Capture the cell that displays the provided text and extract its [x, y] central coordinate. 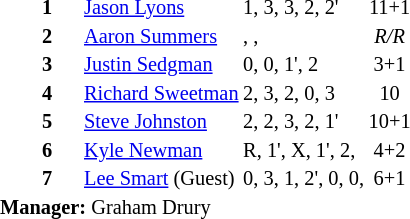
6 [60, 150]
Lee Smart (Guest) [161, 180]
Steve Johnston [161, 122]
0, 0, 1', 2 [304, 66]
R, 1', X, 1', 2, [304, 150]
, , [304, 36]
Aaron Summers [161, 36]
3 [60, 66]
Kyle Newman [161, 150]
2, 3, 2, 0, 3 [304, 94]
5 [60, 122]
4 [60, 94]
2, 2, 3, 2, 1' [304, 122]
Justin Sedgman [161, 66]
2 [60, 36]
Richard Sweetman [161, 94]
7 [60, 180]
0, 3, 1, 2', 0, 0, [304, 180]
